Provide the (X, Y) coordinate of the cell's center where the given text is located.  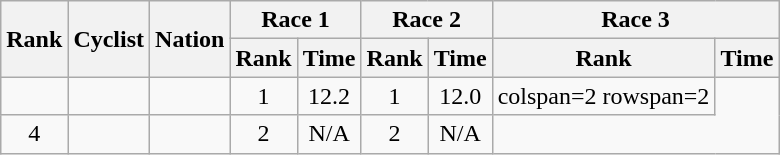
Race 1 (296, 20)
4 (34, 134)
12.2 (329, 96)
12.0 (460, 96)
Nation (190, 39)
Race 2 (426, 20)
colspan=2 rowspan=2 (604, 96)
Cyclist (109, 39)
Race 3 (636, 20)
